Identify which cell holds the provided text, then report its (X, Y) central coordinate. 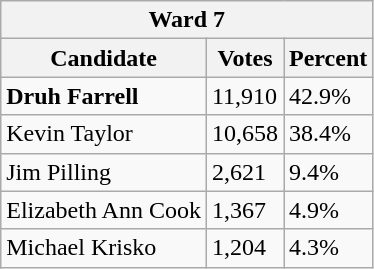
9.4% (328, 172)
2,621 (244, 172)
Ward 7 (187, 20)
4.3% (328, 248)
Elizabeth Ann Cook (104, 210)
Jim Pilling (104, 172)
38.4% (328, 134)
4.9% (328, 210)
Percent (328, 58)
Votes (244, 58)
Candidate (104, 58)
42.9% (328, 96)
1,204 (244, 248)
Michael Krisko (104, 248)
Kevin Taylor (104, 134)
10,658 (244, 134)
1,367 (244, 210)
11,910 (244, 96)
Druh Farrell (104, 96)
